Pinpoint the cell where the given text exists, returning its (x, y) midpoint coordinate. 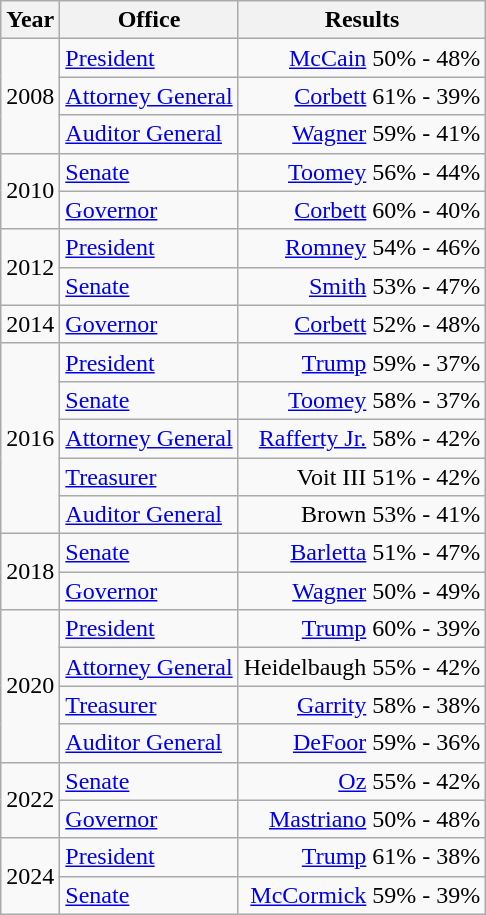
2018 (30, 572)
2014 (30, 324)
Corbett 61% - 39% (362, 96)
Trump 61% - 38% (362, 857)
Heidelbaugh 55% - 42% (362, 667)
Mastriano 50% - 48% (362, 819)
Toomey 56% - 44% (362, 172)
2010 (30, 191)
Voit III 51% - 42% (362, 477)
Oz 55% - 42% (362, 781)
Results (362, 20)
2012 (30, 267)
Corbett 60% - 40% (362, 210)
Year (30, 20)
Barletta 51% - 47% (362, 553)
DeFoor 59% - 36% (362, 743)
Trump 59% - 37% (362, 362)
Trump 60% - 39% (362, 629)
Corbett 52% - 48% (362, 324)
Brown 53% - 41% (362, 515)
Rafferty Jr. 58% - 42% (362, 438)
McCormick 59% - 39% (362, 895)
McCain 50% - 48% (362, 58)
Garrity 58% - 38% (362, 705)
2008 (30, 96)
2024 (30, 876)
Office (149, 20)
Wagner 50% - 49% (362, 591)
Wagner 59% - 41% (362, 134)
Smith 53% - 47% (362, 286)
2016 (30, 438)
2020 (30, 686)
Romney 54% - 46% (362, 248)
2022 (30, 800)
Toomey 58% - 37% (362, 400)
